For the text-containing cell, return its midpoint in (X, Y) coordinate format. 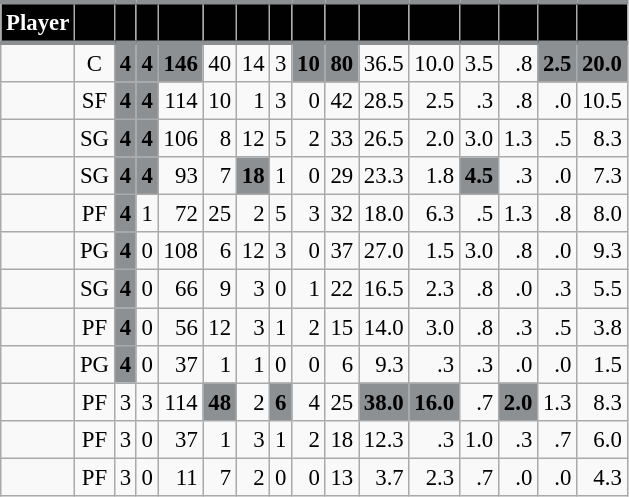
5.5 (602, 289)
4.3 (602, 477)
4.5 (478, 176)
56 (180, 327)
36.5 (384, 62)
146 (180, 62)
23.3 (384, 176)
16.0 (434, 402)
48 (220, 402)
38.0 (384, 402)
8.0 (602, 214)
108 (180, 251)
3.8 (602, 327)
40 (220, 62)
11 (180, 477)
72 (180, 214)
SF (95, 101)
22 (342, 289)
26.5 (384, 139)
6.0 (602, 439)
13 (342, 477)
1.8 (434, 176)
14 (252, 62)
12.3 (384, 439)
32 (342, 214)
28.5 (384, 101)
9 (220, 289)
106 (180, 139)
7.3 (602, 176)
3.5 (478, 62)
C (95, 62)
27.0 (384, 251)
3.7 (384, 477)
66 (180, 289)
18.0 (384, 214)
80 (342, 62)
14.0 (384, 327)
6.3 (434, 214)
29 (342, 176)
8 (220, 139)
33 (342, 139)
Player (38, 22)
16.5 (384, 289)
15 (342, 327)
10.5 (602, 101)
42 (342, 101)
20.0 (602, 62)
10.0 (434, 62)
1.0 (478, 439)
93 (180, 176)
